Identify which cell holds the provided text, then report its (X, Y) central coordinate. 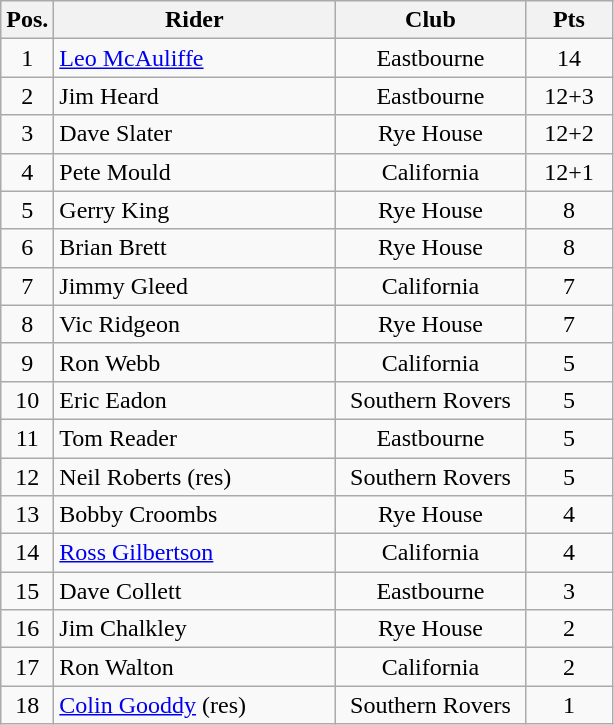
10 (28, 400)
12+2 (569, 134)
Ron Webb (194, 362)
18 (28, 705)
Jim Heard (194, 96)
Rider (194, 20)
9 (28, 362)
12+3 (569, 96)
6 (28, 248)
Leo McAuliffe (194, 58)
Gerry King (194, 210)
11 (28, 438)
Jim Chalkley (194, 629)
Dave Slater (194, 134)
Bobby Croombs (194, 515)
Dave Collett (194, 591)
15 (28, 591)
Colin Gooddy (res) (194, 705)
12+1 (569, 172)
Club (430, 20)
Vic Ridgeon (194, 324)
17 (28, 667)
Tom Reader (194, 438)
Brian Brett (194, 248)
12 (28, 477)
Pts (569, 20)
Ross Gilbertson (194, 553)
Pos. (28, 20)
Jimmy Gleed (194, 286)
Eric Eadon (194, 400)
Pete Mould (194, 172)
13 (28, 515)
Neil Roberts (res) (194, 477)
16 (28, 629)
Ron Walton (194, 667)
